Determine the [x, y] coordinate at the center of the cell enclosing the given text.  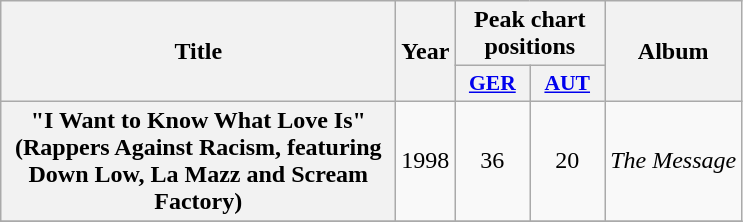
Album [674, 52]
The Message [674, 160]
1998 [426, 160]
20 [568, 160]
Title [198, 52]
"I Want to Know What Love Is"(Rappers Against Racism, featuring Down Low, La Mazz and Scream Factory) [198, 160]
36 [492, 160]
Year [426, 52]
AUT [568, 84]
GER [492, 84]
Peak chart positions [530, 34]
